Locate the cell with the specified text and output its [x, y] center coordinate. 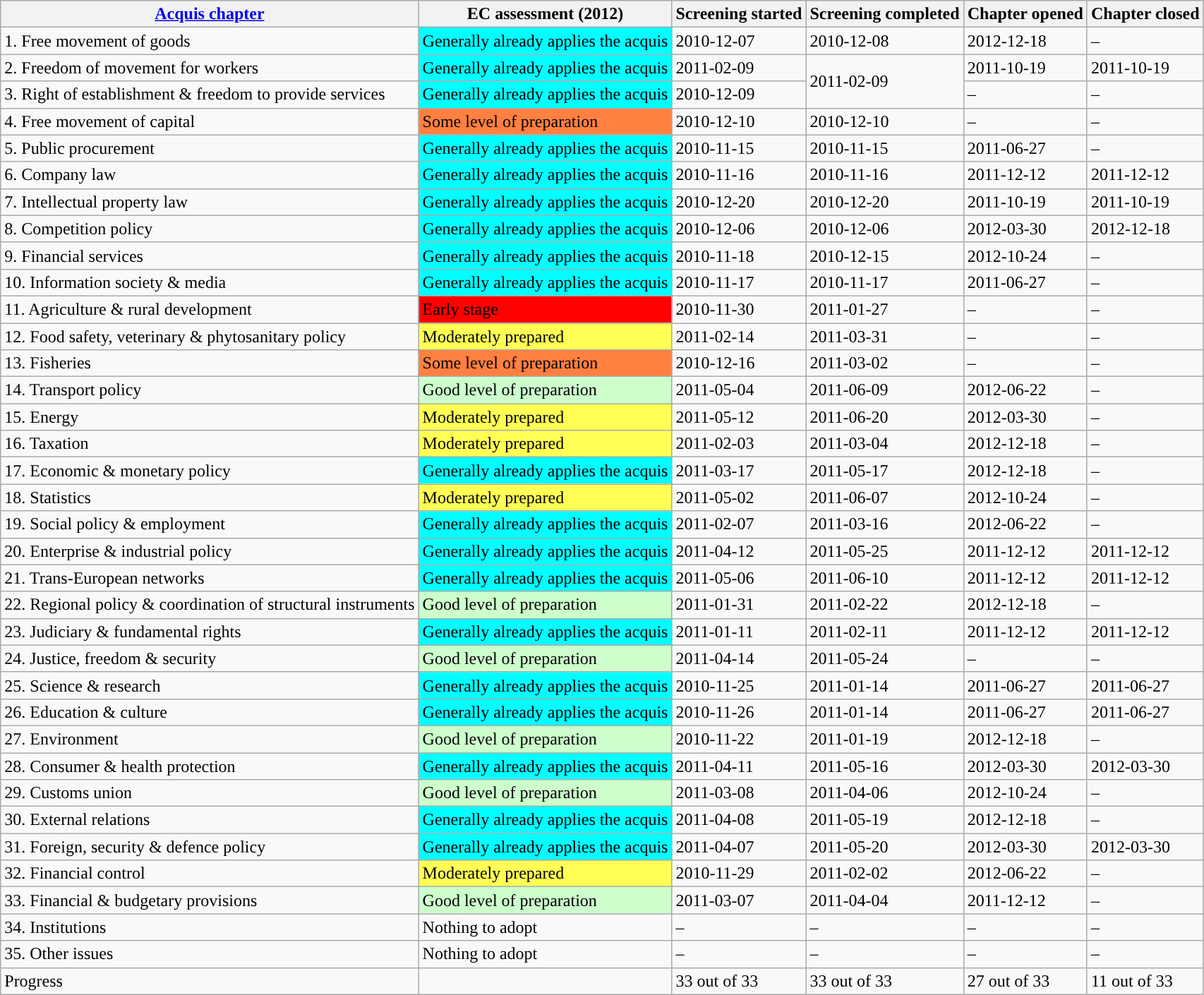
2011-04-08 [739, 820]
2010-11-30 [739, 309]
2011-05-06 [739, 578]
34. Institutions [210, 927]
7. Intellectual property law [210, 202]
18. Statistics [210, 497]
5. Public procurement [210, 148]
2011-06-20 [885, 417]
2. Freedom of movement for workers [210, 68]
27 out of 33 [1025, 981]
2011-04-06 [885, 793]
11 out of 33 [1145, 981]
2010-11-29 [739, 874]
2011-05-20 [885, 847]
27. Environment [210, 739]
2011-05-25 [885, 551]
2011-02-11 [885, 632]
2010-12-09 [739, 95]
2011-03-08 [739, 793]
30. External relations [210, 820]
23. Judiciary & fundamental rights [210, 632]
1. Free movement of goods [210, 41]
8. Competition policy [210, 229]
2011-04-14 [739, 658]
Early stage [545, 309]
2011-05-04 [739, 390]
20. Enterprise & industrial policy [210, 551]
2011-02-22 [885, 605]
2010-11-25 [739, 685]
29. Customs union [210, 793]
2011-03-16 [885, 524]
2011-03-07 [739, 900]
19. Social policy & employment [210, 524]
6. Company law [210, 175]
21. Trans-European networks [210, 578]
Acquis chapter [210, 14]
2011-01-31 [739, 605]
EC assessment (2012) [545, 14]
16. Taxation [210, 444]
14. Transport policy [210, 390]
2010-12-08 [885, 41]
Chapter opened [1025, 14]
2011-01-27 [885, 309]
2011-03-04 [885, 444]
Screening completed [885, 14]
3. Right of establishment & freedom to provide services [210, 95]
24. Justice, freedom & security [210, 658]
2011-05-12 [739, 417]
15. Energy [210, 417]
35. Other issues [210, 954]
2010-11-22 [739, 739]
2011-04-12 [739, 551]
2011-04-07 [739, 847]
2011-02-07 [739, 524]
2010-11-26 [739, 712]
2011-05-02 [739, 497]
2011-01-11 [739, 632]
10. Information society & media [210, 282]
2010-12-15 [885, 255]
Chapter closed [1145, 14]
12. Food safety, veterinary & phytosanitary policy [210, 337]
2011-02-02 [885, 874]
25. Science & research [210, 685]
2011-05-19 [885, 820]
2011-06-09 [885, 390]
28. Consumer & health protection [210, 766]
2011-02-14 [739, 337]
33. Financial & budgetary provisions [210, 900]
2010-12-16 [739, 363]
9. Financial services [210, 255]
26. Education & culture [210, 712]
2011-05-24 [885, 658]
13. Fisheries [210, 363]
22. Regional policy & coordination of structural instruments [210, 605]
11. Agriculture & rural development [210, 309]
2010-12-07 [739, 41]
2011-06-10 [885, 578]
2011-02-03 [739, 444]
2011-04-04 [885, 900]
31. Foreign, security & defence policy [210, 847]
Screening started [739, 14]
17. Economic & monetary policy [210, 471]
2011-06-07 [885, 497]
2011-03-02 [885, 363]
2011-03-31 [885, 337]
Progress [210, 981]
2011-04-11 [739, 766]
2011-03-17 [739, 471]
2011-05-17 [885, 471]
2011-05-16 [885, 766]
2011-01-19 [885, 739]
2010-11-18 [739, 255]
4. Free movement of capital [210, 121]
32. Financial control [210, 874]
